Find where the given text appears and provide that cell's center as [x, y] coordinate. 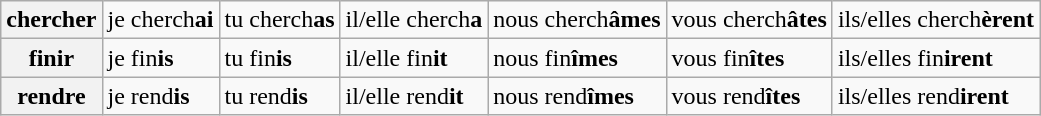
nous finîmes [577, 58]
je rendis [160, 96]
je cherchai [160, 20]
rendre [52, 96]
vous cherchâtes [749, 20]
tu rendis [280, 96]
ils/elles rendirent [936, 96]
tu cherchas [280, 20]
tu finis [280, 58]
finir [52, 58]
nous rendîmes [577, 96]
ils/elles cherchèrent [936, 20]
ils/elles finirent [936, 58]
il/elle rendit [414, 96]
il/elle finit [414, 58]
vous rendîtes [749, 96]
chercher [52, 20]
vous finîtes [749, 58]
nous cherchâmes [577, 20]
il/elle chercha [414, 20]
je finis [160, 58]
